Capture the cell that displays the provided text and extract its (x, y) central coordinate. 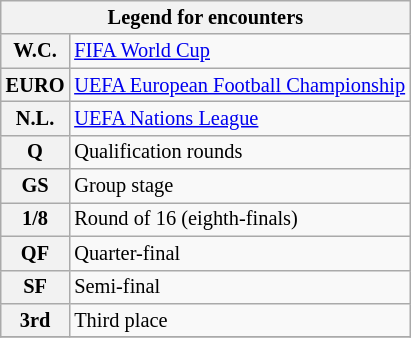
N.L. (36, 118)
Round of 16 (eighth-finals) (240, 219)
Qualification rounds (240, 152)
UEFA European Football Championship (240, 85)
Third place (240, 320)
EURO (36, 85)
SF (36, 287)
UEFA Nations League (240, 118)
Quarter-final (240, 253)
1/8 (36, 219)
Semi-final (240, 287)
W.C. (36, 51)
Group stage (240, 186)
QF (36, 253)
FIFA World Cup (240, 51)
GS (36, 186)
3rd (36, 320)
Q (36, 152)
Legend for encounters (206, 17)
